From the cell containing the given text, extract its center point as (X, Y) coordinate. 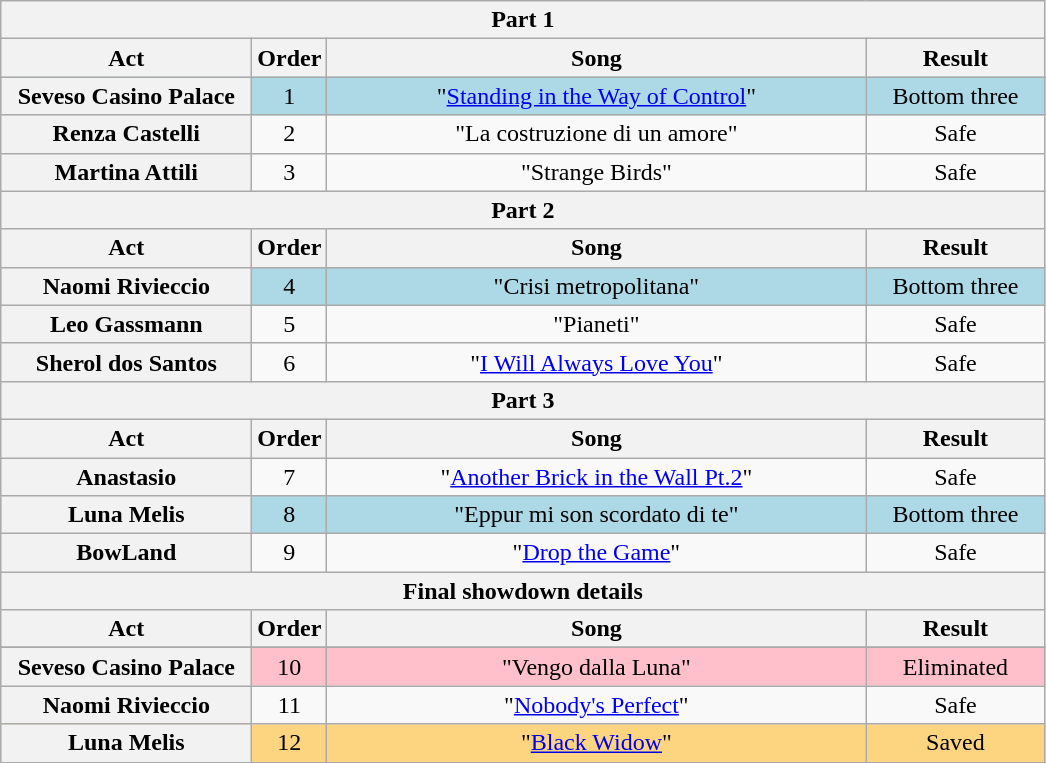
Eliminated (956, 667)
12 (290, 743)
Leo Gassmann (126, 324)
Part 3 (523, 400)
"Pianeti" (596, 324)
2 (290, 134)
4 (290, 286)
"Vengo dalla Luna" (596, 667)
7 (290, 477)
9 (290, 553)
"Drop the Game" (596, 553)
3 (290, 172)
1 (290, 96)
5 (290, 324)
"I Will Always Love You" (596, 362)
10 (290, 667)
Sherol dos Santos (126, 362)
BowLand (126, 553)
"Eppur mi son scordato di te" (596, 515)
"Another Brick in the Wall Pt.2" (596, 477)
11 (290, 705)
Part 1 (523, 20)
8 (290, 515)
"Strange Birds" (596, 172)
Anastasio (126, 477)
"Black Widow" (596, 743)
"Nobody's Perfect" (596, 705)
Final showdown details (523, 591)
Martina Attili (126, 172)
6 (290, 362)
"La costruzione di un amore" (596, 134)
"Standing in the Way of Control" (596, 96)
Part 2 (523, 210)
"Crisi metropolitana" (596, 286)
Renza Castelli (126, 134)
Saved (956, 743)
